Pinpoint the cell where the given text exists, returning its (X, Y) midpoint coordinate. 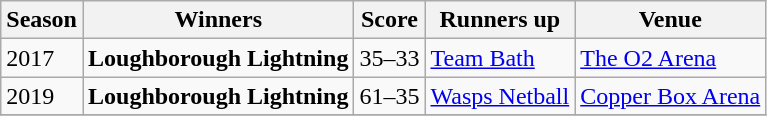
35–33 (390, 58)
The O2 Arena (670, 58)
2017 (42, 58)
61–35 (390, 96)
Copper Box Arena (670, 96)
Venue (670, 20)
Winners (218, 20)
2019 (42, 96)
Season (42, 20)
Score (390, 20)
Team Bath (500, 58)
Runners up (500, 20)
Wasps Netball (500, 96)
